From the cell containing the given text, extract its center point as (X, Y) coordinate. 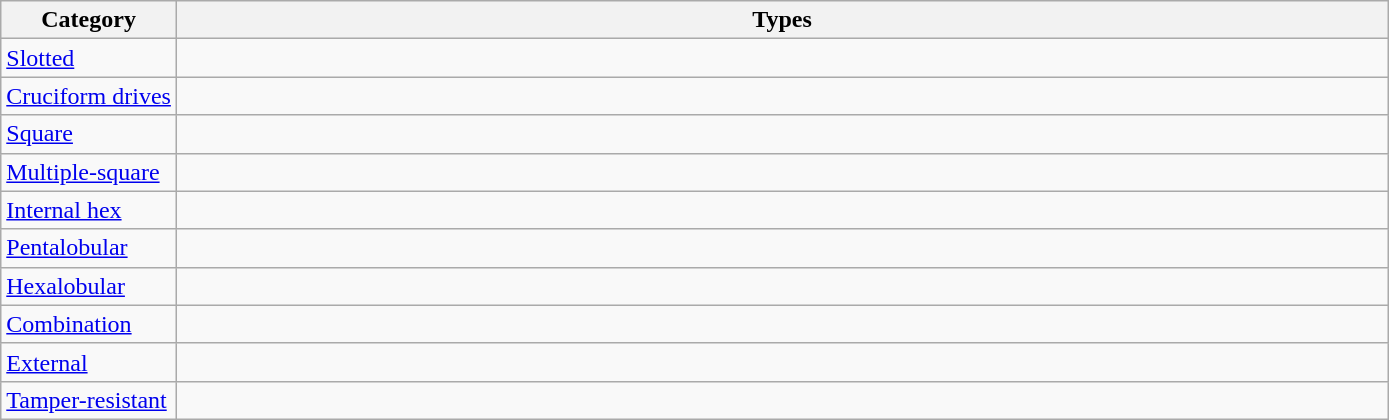
Square (89, 134)
Slotted (89, 58)
Cruciform drives (89, 96)
Internal hex (89, 210)
Tamper-resistant (89, 400)
External (89, 362)
Multiple-square (89, 172)
Hexalobular (89, 286)
Category (89, 20)
Pentalobular (89, 248)
Types (782, 20)
Combination (89, 324)
